Find where the given text appears and provide that cell's center as [X, Y] coordinate. 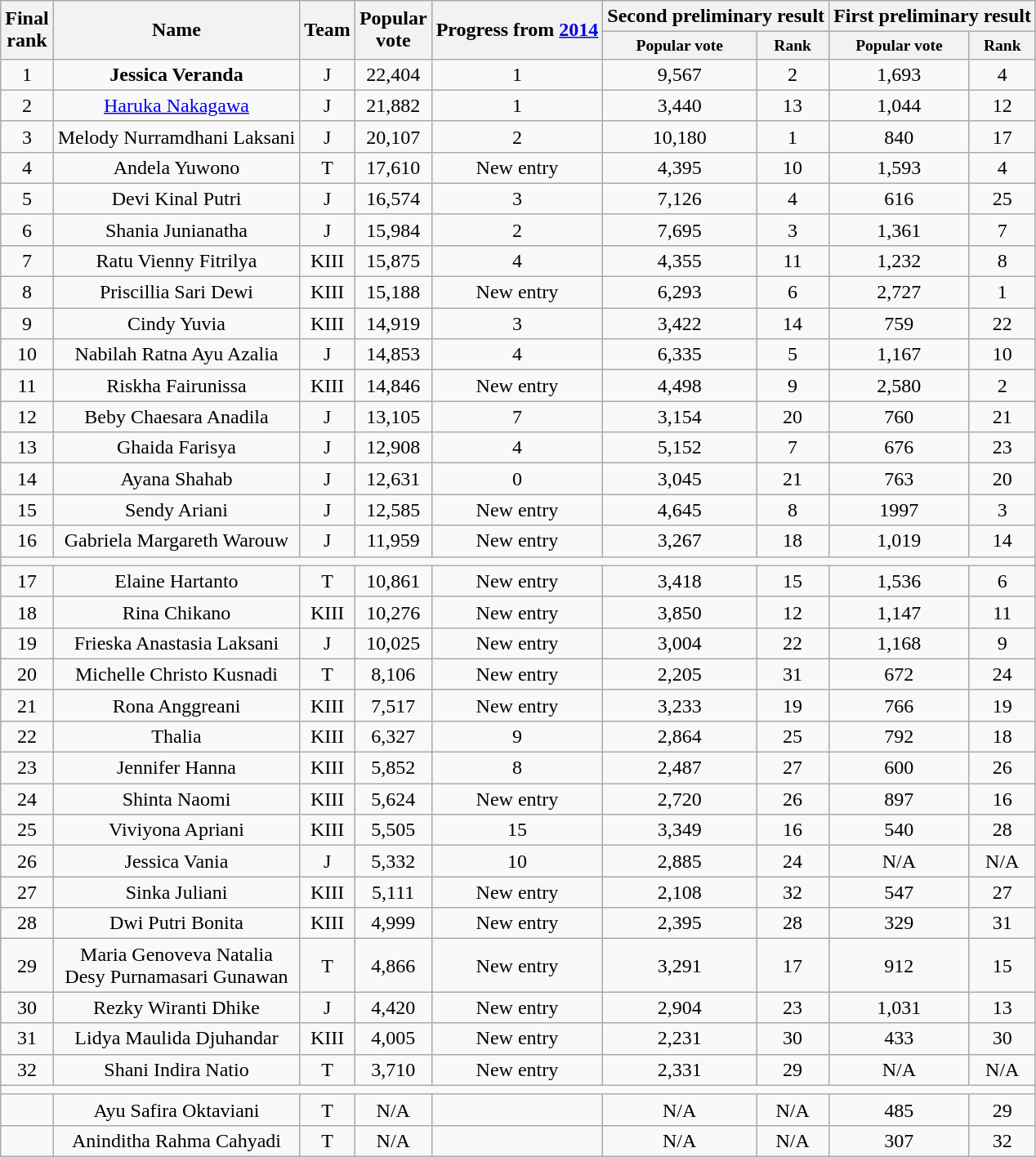
912 [899, 966]
6,293 [680, 293]
Aninditha Rahma Cahyadi [176, 1141]
Second preliminary result [716, 16]
12,585 [393, 510]
14,919 [393, 324]
3,422 [680, 324]
Sinka Juliani [176, 892]
Finalrank [27, 29]
4,005 [393, 1039]
2,395 [680, 923]
Maria Genoveva NataliaDesy Purnamasari Gunawan [176, 966]
760 [899, 417]
10,861 [393, 581]
4,420 [393, 1007]
Ratu Vienny Fitrilya [176, 261]
7,517 [393, 705]
2,864 [680, 736]
1997 [899, 510]
Haruka Nakagawa [176, 105]
485 [899, 1110]
Viviyona Apriani [176, 830]
4,645 [680, 510]
5,111 [393, 892]
329 [899, 923]
5,332 [393, 861]
10,276 [393, 612]
3,710 [393, 1070]
7,126 [680, 199]
792 [899, 736]
3,349 [680, 830]
3,418 [680, 581]
2,904 [680, 1007]
540 [899, 830]
12,908 [393, 448]
Rezky Wiranti Dhike [176, 1007]
Jessica Vania [176, 861]
766 [899, 705]
0 [517, 479]
3,291 [680, 966]
Lidya Maulida Djuhandar [176, 1039]
20,107 [393, 136]
Popularvote [393, 29]
4,866 [393, 966]
Beby Chaesara Anadila [176, 417]
Name [176, 29]
17,610 [393, 168]
1,693 [899, 74]
5,852 [393, 768]
8,106 [393, 674]
1,232 [899, 261]
676 [899, 448]
Elaine Hartanto [176, 581]
Michelle Christo Kusnadi [176, 674]
12,631 [393, 479]
672 [899, 674]
13,105 [393, 417]
16,574 [393, 199]
6,335 [680, 355]
Sendy Ariani [176, 510]
Rona Anggreani [176, 705]
Dwi Putri Bonita [176, 923]
10,180 [680, 136]
5,152 [680, 448]
Jessica Veranda [176, 74]
307 [899, 1141]
Team [328, 29]
2,108 [680, 892]
1,168 [899, 643]
3,267 [680, 541]
Shania Junianatha [176, 230]
15,188 [393, 293]
Gabriela Margareth Warouw [176, 541]
3,004 [680, 643]
5,624 [393, 799]
First preliminary result [933, 16]
2,231 [680, 1039]
22,404 [393, 74]
Progress from 2014 [517, 29]
Cindy Yuvia [176, 324]
3,154 [680, 417]
11,959 [393, 541]
Rina Chikano [176, 612]
Ayu Safira Oktaviani [176, 1110]
Shani Indira Natio [176, 1070]
21,882 [393, 105]
Melody Nurramdhani Laksani [176, 136]
1,031 [899, 1007]
7,695 [680, 230]
3,850 [680, 612]
1,147 [899, 612]
3,233 [680, 705]
1,019 [899, 541]
1,361 [899, 230]
1,536 [899, 581]
Thalia [176, 736]
Devi Kinal Putri [176, 199]
3,045 [680, 479]
9,567 [680, 74]
3,440 [680, 105]
15,984 [393, 230]
Riskha Fairunissa [176, 386]
763 [899, 479]
759 [899, 324]
1,167 [899, 355]
Jennifer Hanna [176, 768]
840 [899, 136]
2,727 [899, 293]
1,044 [899, 105]
2,487 [680, 768]
5,505 [393, 830]
1,593 [899, 168]
14,846 [393, 386]
2,720 [680, 799]
4,999 [393, 923]
2,885 [680, 861]
14,853 [393, 355]
4,395 [680, 168]
Frieska Anastasia Laksani [176, 643]
10,025 [393, 643]
616 [899, 199]
15,875 [393, 261]
6,327 [393, 736]
4,498 [680, 386]
547 [899, 892]
433 [899, 1039]
4,355 [680, 261]
Ayana Shahab [176, 479]
Nabilah Ratna Ayu Azalia [176, 355]
2,205 [680, 674]
600 [899, 768]
2,331 [680, 1070]
897 [899, 799]
Andela Yuwono [176, 168]
2,580 [899, 386]
Ghaida Farisya [176, 448]
Priscillia Sari Dewi [176, 293]
Shinta Naomi [176, 799]
